From the cell containing the given text, extract its center point as [x, y] coordinate. 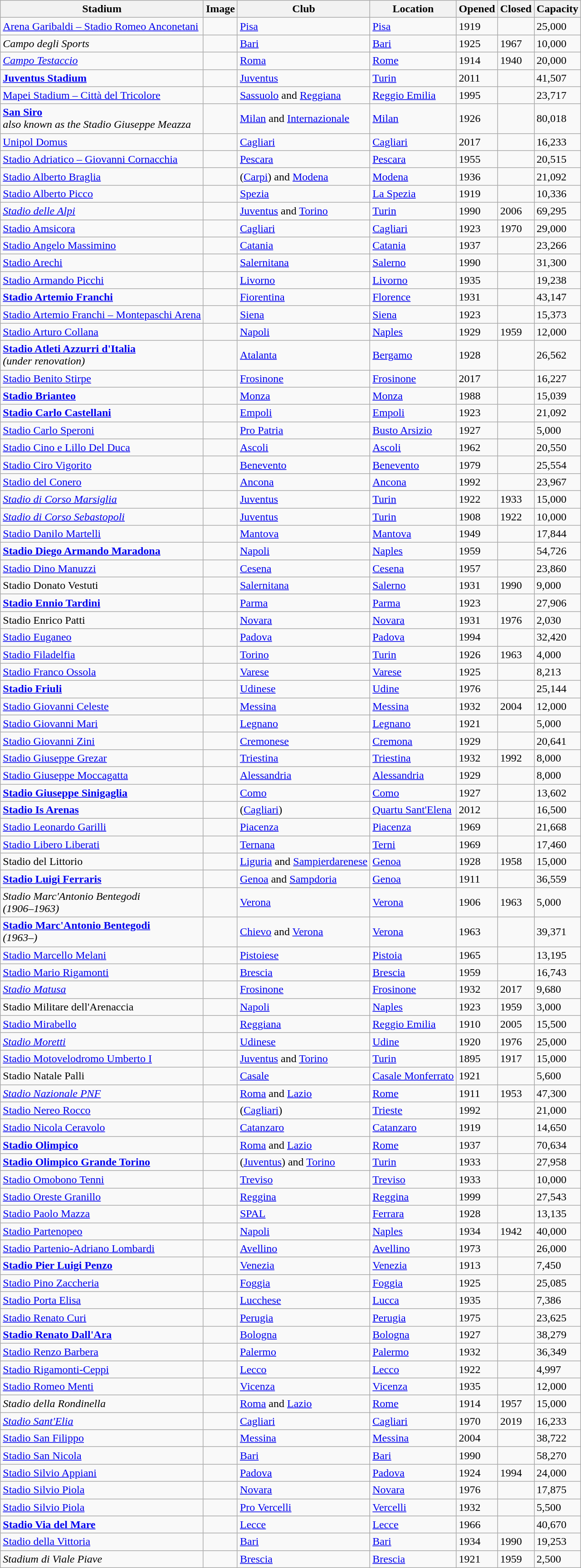
5,500 [558, 1507]
27,906 [558, 603]
17,875 [558, 1490]
10,336 [558, 194]
23,266 [558, 246]
1955 [477, 159]
36,349 [558, 1352]
1958 [516, 862]
Stadio Arturo Collana [102, 332]
Stadio San Nicola [102, 1456]
Stadio Leonardo Garilli [102, 827]
2,500 [558, 1559]
23,860 [558, 568]
Atalanta [303, 355]
43,147 [558, 297]
16,227 [558, 379]
2,030 [558, 620]
Club [303, 9]
Stadio delle Alpi [102, 211]
Stadio Renato Dall'Ara [102, 1335]
1913 [477, 1266]
Spezia [303, 194]
Reggiana [303, 1024]
21,668 [558, 827]
2011 [477, 78]
1965 [477, 955]
Stadio Marc'Antonio Bentegodi(1963–) [102, 932]
Fiorentina [303, 297]
Stadio Libero Liberati [102, 845]
1979 [477, 465]
Stadio Amsicora [102, 228]
Pro Patria [303, 430]
Stadio Mirabello [102, 1024]
Stadio Moretti [102, 1041]
Stadio Giovanni Celeste [102, 706]
1999 [477, 1197]
Campo Testaccio [102, 61]
Stadio Porta Elisa [102, 1300]
1988 [477, 396]
15,373 [558, 315]
Location [413, 9]
19,253 [558, 1542]
Stadio Omobono Tenni [102, 1180]
17,460 [558, 845]
Stadio Donato Vestuti [102, 586]
39,371 [558, 932]
Stadio Angelo Massimino [102, 246]
2006 [516, 211]
Capacity [558, 9]
Stadio Carlo Castellani [102, 413]
Modena [413, 176]
Stadio Luigi Ferraris [102, 879]
13,195 [558, 955]
17,844 [558, 534]
Cremona [413, 741]
1966 [477, 1524]
4,997 [558, 1369]
Stadio Pier Luigi Penzo [102, 1266]
23,625 [558, 1317]
19,238 [558, 280]
SPAL [303, 1214]
Pistoiese [303, 955]
Stadio San Filippo [102, 1438]
Casale [303, 1076]
31,300 [558, 263]
1917 [516, 1058]
2012 [477, 810]
Stadio Armando Picchi [102, 280]
Stadio Olimpico [102, 1145]
Stadio Alberto Braglia [102, 176]
Terni [413, 845]
Stadio Via del Mare [102, 1524]
Vercelli [413, 1507]
Stadio Carlo Speroni [102, 430]
Stadio Dino Manuzzi [102, 568]
Stadio Nicola Ceravolo [102, 1128]
Torino [303, 655]
Juventus Stadium [102, 78]
1895 [477, 1058]
Ferrara [413, 1214]
Sassuolo and Reggiana [303, 95]
2005 [516, 1024]
Stadio Partenio-Adriano Lombardi [102, 1248]
Arena Garibaldi – Stadio Romeo Anconetani [102, 26]
3,000 [558, 1007]
40,670 [558, 1524]
Unipol Domus [102, 142]
Stadio Giuseppe Grezar [102, 758]
Lucchese [303, 1300]
Cremonese [303, 741]
Stadio Partenopeo [102, 1231]
26,000 [558, 1248]
Trieste [413, 1111]
1967 [516, 44]
23,717 [558, 95]
1924 [477, 1473]
Stadio di Corso Marsiglia [102, 499]
41,507 [558, 78]
Milan and Internazionale [303, 119]
(Carpi) and Modena [303, 176]
Stadio Friuli [102, 689]
Campo degli Sports [102, 44]
Pistoia [413, 955]
5,600 [558, 1076]
Liguria and Sampierdarenese [303, 862]
San Siroalso known as the Stadio Giuseppe Meazza [102, 119]
1910 [477, 1024]
Florence [413, 297]
1906 [477, 902]
7,450 [558, 1266]
Stadio Filadelfia [102, 655]
23,967 [558, 482]
Stadio Benito Stirpe [102, 379]
25,085 [558, 1283]
13,602 [558, 793]
40,000 [558, 1231]
Stadio Enrico Patti [102, 620]
20,641 [558, 741]
14,650 [558, 1128]
21,000 [558, 1111]
69,295 [558, 211]
38,722 [558, 1438]
Milan [413, 119]
Image [220, 9]
Stadio Motovelodromo Umberto I [102, 1058]
1920 [477, 1041]
Ternana [303, 845]
2019 [516, 1421]
1962 [477, 447]
29,000 [558, 228]
1936 [477, 176]
Stadio Adriatico – Giovanni Cornacchia [102, 159]
Stadio Is Arenas [102, 810]
Busto Arsizio [413, 430]
Stadio Silvio Appiani [102, 1473]
Stadio Diego Armando Maradona [102, 551]
9,680 [558, 990]
Stadio Renato Curi [102, 1317]
Chievo and Verona [303, 932]
20,000 [558, 61]
Stadio Romeo Menti [102, 1387]
Stadio del Littorio [102, 862]
Stadio Natale Palli [102, 1076]
Stadio di Corso Sebastopoli [102, 516]
Stadio Rigamonti-Ceppi [102, 1369]
Stadio della Vittoria [102, 1542]
Roma [303, 61]
58,270 [558, 1456]
27,543 [558, 1197]
38,279 [558, 1335]
15,500 [558, 1024]
Stadio Marcello Melani [102, 955]
16,743 [558, 972]
27,958 [558, 1162]
Stadio Nazionale PNF [102, 1093]
Stadio Nereo Rocco [102, 1111]
Bergamo [413, 355]
1908 [477, 516]
26,562 [558, 355]
Stadium [102, 9]
36,559 [558, 879]
1995 [477, 95]
Quartu Sant'Elena [413, 810]
Genoa and Sampdoria [303, 879]
Stadio Brianteo [102, 396]
20,515 [558, 159]
Lucca [413, 1300]
Stadio Oreste Granillo [102, 1197]
Stadio Franco Ossola [102, 672]
Stadio Olimpico Grande Torino [102, 1162]
32,420 [558, 637]
Stadio Ciro Vigorito [102, 465]
Closed [516, 9]
Stadio Giovanni Zini [102, 741]
Stadio Marc'Antonio Bentegodi(1906–1963) [102, 902]
Opened [477, 9]
4,000 [558, 655]
9,000 [558, 586]
7,386 [558, 1300]
(Juventus) and Torino [303, 1162]
Casale Monferrato [413, 1076]
Stadio Euganeo [102, 637]
25,144 [558, 689]
15,039 [558, 396]
Stadio Giuseppe Moccagatta [102, 775]
Stadio Atleti Azzurri d'Italia(under renovation) [102, 355]
24,000 [558, 1473]
1953 [516, 1093]
1940 [516, 61]
70,634 [558, 1145]
1949 [477, 534]
1942 [516, 1231]
Stadio Danilo Martelli [102, 534]
Stadio Pino Zaccheria [102, 1283]
25,554 [558, 465]
Stadium di Viale Piave [102, 1559]
Stadio Cino e Lillo Del Duca [102, 447]
8,213 [558, 672]
16,500 [558, 810]
54,726 [558, 551]
Stadio Matusa [102, 990]
Stadio Ennio Tardini [102, 603]
La Spezia [413, 194]
Stadio Renzo Barbera [102, 1352]
Stadio Artemio Franchi – Montepaschi Arena [102, 315]
Stadio Paolo Mazza [102, 1214]
Stadio Mario Rigamonti [102, 972]
Stadio Arechi [102, 263]
20,550 [558, 447]
Pro Vercelli [303, 1507]
13,135 [558, 1214]
47,300 [558, 1093]
Mapei Stadium – Città del Tricolore [102, 95]
Stadio della Rondinella [102, 1404]
1975 [477, 1317]
Stadio Giuseppe Sinigaglia [102, 793]
Stadio del Conero [102, 482]
Stadio Artemio Franchi [102, 297]
Stadio Giovanni Mari [102, 723]
80,018 [558, 119]
Stadio Militare dell'Arenaccia [102, 1007]
Stadio Sant'Elia [102, 1421]
Stadio Alberto Picco [102, 194]
1973 [477, 1248]
